Return (X, Y) of the center of cell containing provided text 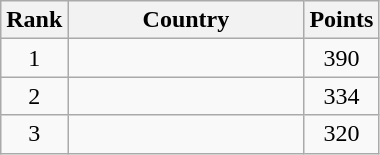
1 (34, 58)
3 (34, 134)
320 (342, 134)
2 (34, 96)
Rank (34, 20)
390 (342, 58)
Points (342, 20)
Country (186, 20)
334 (342, 96)
